Return [x, y] of the center of cell containing provided text 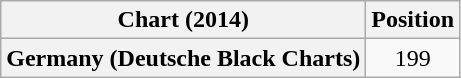
199 [413, 58]
Position [413, 20]
Germany (Deutsche Black Charts) [184, 58]
Chart (2014) [184, 20]
